Detect which cell encompasses the target text, then output its (x, y) center coordinate. 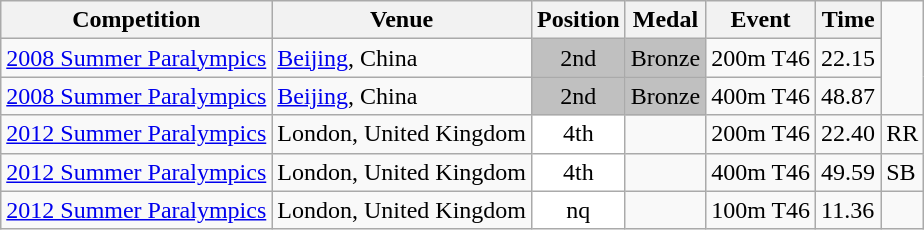
Position (578, 20)
48.87 (848, 96)
11.36 (848, 210)
22.15 (848, 58)
Event (761, 20)
nq (578, 210)
SB (902, 172)
Time (848, 20)
49.59 (848, 172)
22.40 (848, 134)
100m T46 (761, 210)
Venue (402, 20)
RR (902, 134)
Competition (136, 20)
Medal (665, 20)
